Locate the cell with the specified text and output its (X, Y) center coordinate. 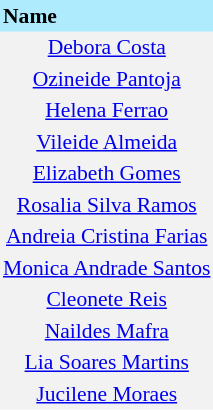
Vileide Almeida (106, 142)
Helena Ferrao (106, 110)
Elizabeth Gomes (106, 174)
Rosalia Silva Ramos (106, 205)
Ozineide Pantoja (106, 79)
Lia Soares Martins (106, 362)
Naildes Mafra (106, 331)
Jucilene Moraes (106, 394)
Cleonete Reis (106, 300)
Debora Costa (106, 48)
Monica Andrade Santos (106, 268)
Name (106, 16)
Andreia Cristina Farias (106, 236)
